From the cell containing the given text, extract its center point as [X, Y] coordinate. 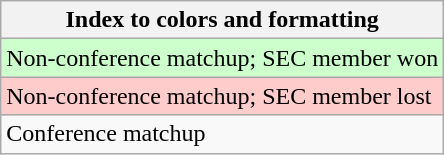
Non-conference matchup; SEC member lost [222, 96]
Conference matchup [222, 134]
Non-conference matchup; SEC member won [222, 58]
Index to colors and formatting [222, 20]
